Capture the cell that displays the provided text and extract its (X, Y) central coordinate. 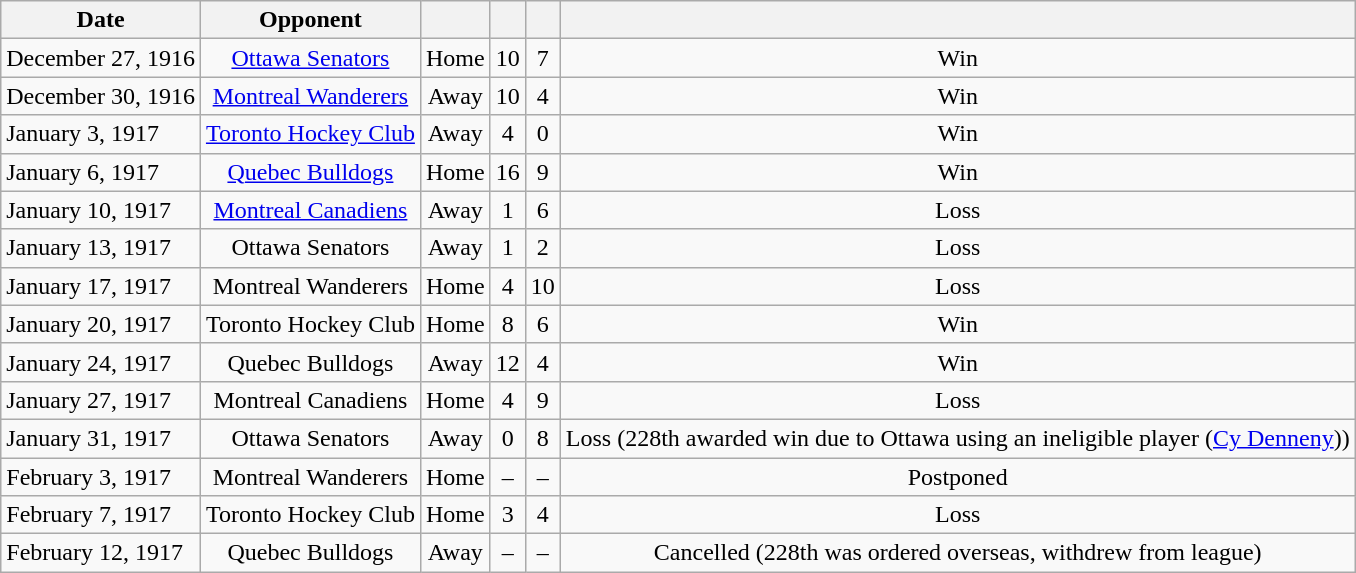
Opponent (310, 20)
January 17, 1917 (101, 286)
January 13, 1917 (101, 248)
3 (508, 515)
February 7, 1917 (101, 515)
2 (542, 248)
Postponed (958, 477)
January 31, 1917 (101, 438)
Date (101, 20)
January 3, 1917 (101, 134)
December 30, 1916 (101, 96)
7 (542, 58)
January 6, 1917 (101, 172)
February 12, 1917 (101, 553)
February 3, 1917 (101, 477)
December 27, 1916 (101, 58)
Cancelled (228th was ordered overseas, withdrew from league) (958, 553)
Loss (228th awarded win due to Ottawa using an ineligible player (Cy Denneny)) (958, 438)
January 20, 1917 (101, 324)
January 27, 1917 (101, 400)
January 10, 1917 (101, 210)
January 24, 1917 (101, 362)
12 (508, 362)
16 (508, 172)
